Find where the given text appears and provide that cell's center as (X, Y) coordinate. 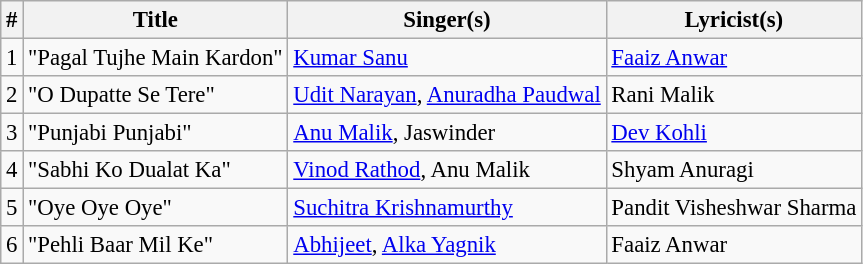
1 (12, 58)
4 (12, 170)
# (12, 20)
Singer(s) (447, 20)
Pandit Visheshwar Sharma (734, 208)
Suchitra Krishnamurthy (447, 208)
5 (12, 208)
Udit Narayan, Anuradha Paudwal (447, 95)
"O Dupatte Se Tere" (156, 95)
Abhijeet, Alka Yagnik (447, 245)
"Oye Oye Oye" (156, 208)
Kumar Sanu (447, 58)
Title (156, 20)
Rani Malik (734, 95)
"Pagal Tujhe Main Kardon" (156, 58)
3 (12, 133)
Lyricist(s) (734, 20)
6 (12, 245)
Shyam Anuragi (734, 170)
Anu Malik, Jaswinder (447, 133)
Dev Kohli (734, 133)
Vinod Rathod, Anu Malik (447, 170)
2 (12, 95)
"Sabhi Ko Dualat Ka" (156, 170)
"Punjabi Punjabi" (156, 133)
"Pehli Baar Mil Ke" (156, 245)
